Capture the cell that displays the provided text and extract its [x, y] central coordinate. 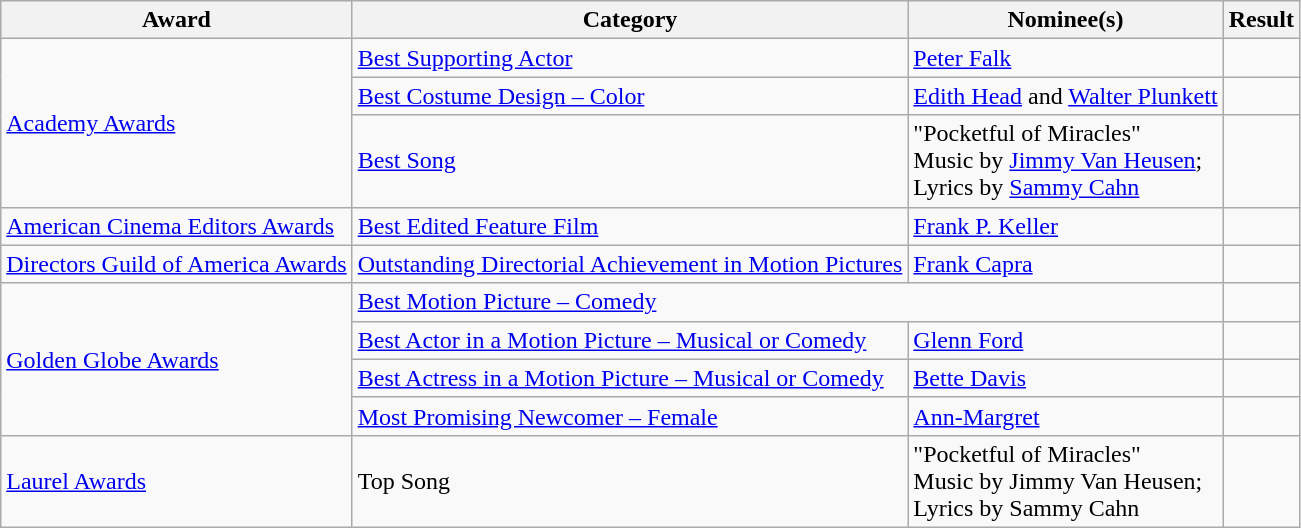
Nominee(s) [1066, 20]
Category [630, 20]
Frank P. Keller [1066, 226]
Best Motion Picture – Comedy [788, 302]
Peter Falk [1066, 58]
Edith Head and Walter Plunkett [1066, 96]
Academy Awards [176, 123]
Ann-Margret [1066, 416]
Best Actor in a Motion Picture – Musical or Comedy [630, 340]
Glenn Ford [1066, 340]
Most Promising Newcomer – Female [630, 416]
Outstanding Directorial Achievement in Motion Pictures [630, 264]
Best Edited Feature Film [630, 226]
Frank Capra [1066, 264]
Award [176, 20]
Top Song [630, 481]
Best Song [630, 161]
Directors Guild of America Awards [176, 264]
Result [1261, 20]
Best Costume Design – Color [630, 96]
Laurel Awards [176, 481]
Golden Globe Awards [176, 359]
Best Actress in a Motion Picture – Musical or Comedy [630, 378]
Best Supporting Actor [630, 58]
American Cinema Editors Awards [176, 226]
Bette Davis [1066, 378]
